Return [x, y] of the center of cell containing provided text 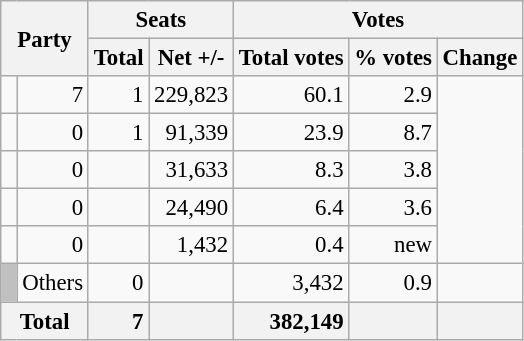
1,432 [192, 245]
Party [45, 38]
Total votes [290, 58]
Others [52, 283]
0.9 [393, 283]
3,432 [290, 283]
31,633 [192, 170]
2.9 [393, 95]
Change [480, 58]
Net +/- [192, 58]
91,339 [192, 133]
229,823 [192, 95]
new [393, 245]
3.8 [393, 170]
24,490 [192, 208]
60.1 [290, 95]
382,149 [290, 321]
Seats [160, 20]
8.3 [290, 170]
3.6 [393, 208]
% votes [393, 58]
8.7 [393, 133]
6.4 [290, 208]
23.9 [290, 133]
Votes [378, 20]
0.4 [290, 245]
